Identify which cell holds the provided text, then report its (X, Y) central coordinate. 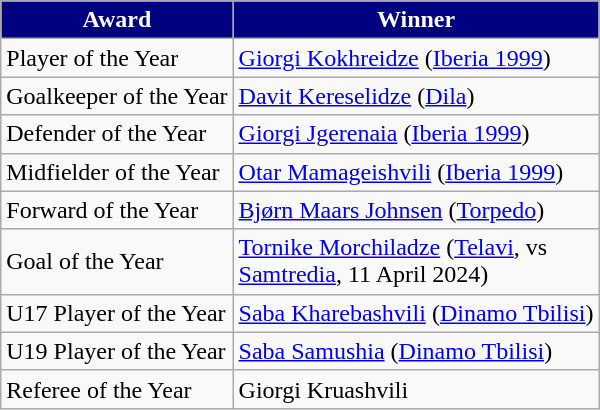
Forward of the Year (117, 210)
Saba Kharebashvili (Dinamo Tbilisi) (416, 313)
Award (117, 20)
Goalkeeper of the Year (117, 96)
Tornike Morchiladze (Telavi, vs Samtredia, 11 April 2024) (416, 262)
Defender of the Year (117, 134)
Otar Mamageishvili (Iberia 1999) (416, 172)
Goal of the Year (117, 262)
Winner (416, 20)
Player of the Year (117, 58)
Giorgi Kokhreidze (Iberia 1999) (416, 58)
Davit Kereselidze (Dila) (416, 96)
Midfielder of the Year (117, 172)
U17 Player of the Year (117, 313)
Saba Samushia (Dinamo Tbilisi) (416, 351)
Bjørn Maars Johnsen (Torpedo) (416, 210)
Giorgi Kruashvili (416, 389)
U19 Player of the Year (117, 351)
Giorgi Jgerenaia (Iberia 1999) (416, 134)
Referee of the Year (117, 389)
